Capture the cell that displays the provided text and extract its (x, y) central coordinate. 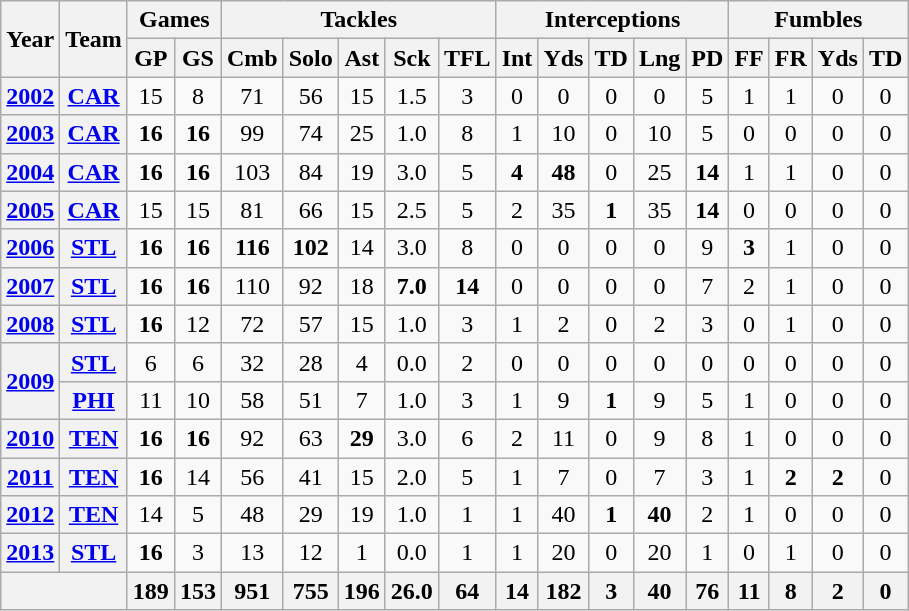
66 (310, 210)
Fumbles (818, 20)
Team (94, 39)
26.0 (412, 591)
Tackles (358, 20)
13 (252, 553)
PD (708, 58)
FR (790, 58)
18 (362, 286)
51 (310, 400)
755 (310, 591)
FF (749, 58)
58 (252, 400)
2003 (30, 134)
2010 (30, 438)
63 (310, 438)
74 (310, 134)
2004 (30, 172)
GS (198, 58)
Games (174, 20)
Sck (412, 58)
Solo (310, 58)
182 (564, 591)
Cmb (252, 58)
72 (252, 324)
2013 (30, 553)
153 (198, 591)
57 (310, 324)
2012 (30, 515)
110 (252, 286)
102 (310, 248)
951 (252, 591)
196 (362, 591)
Year (30, 39)
2008 (30, 324)
84 (310, 172)
2006 (30, 248)
2009 (30, 381)
2007 (30, 286)
64 (467, 591)
41 (310, 477)
Lng (659, 58)
32 (252, 362)
PHI (94, 400)
81 (252, 210)
2002 (30, 96)
71 (252, 96)
76 (708, 591)
2011 (30, 477)
Int (517, 58)
2005 (30, 210)
GP (150, 58)
2.0 (412, 477)
7.0 (412, 286)
1.5 (412, 96)
99 (252, 134)
Interceptions (612, 20)
189 (150, 591)
TFL (467, 58)
Ast (362, 58)
28 (310, 362)
116 (252, 248)
2.5 (412, 210)
103 (252, 172)
